For the text-containing cell, return its midpoint in [x, y] coordinate format. 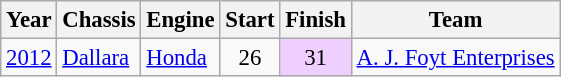
Chassis [99, 20]
A. J. Foyt Enterprises [456, 58]
Year [29, 20]
Start [250, 20]
31 [316, 58]
Team [456, 20]
2012 [29, 58]
26 [250, 58]
Dallara [99, 58]
Finish [316, 20]
Honda [180, 58]
Engine [180, 20]
